Extract the (x, y) coordinate from the center of the cell holding the provided text.  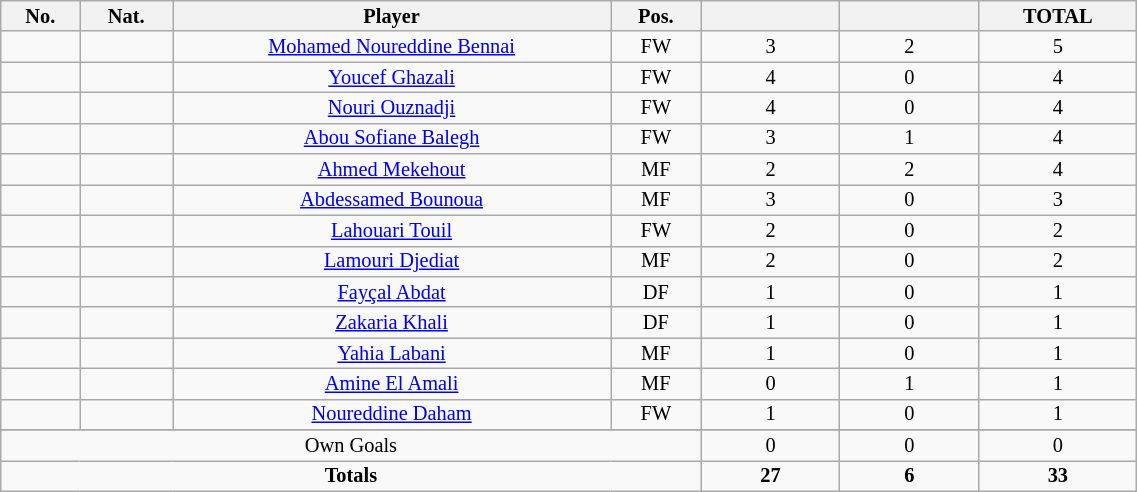
27 (770, 476)
Noureddine Daham (392, 414)
Nouri Ouznadji (392, 108)
Abou Sofiane Balegh (392, 138)
Player (392, 16)
Fayçal Abdat (392, 292)
Mohamed Noureddine Bennai (392, 46)
6 (910, 476)
Pos. (656, 16)
Abdessamed Bounoua (392, 200)
Totals (351, 476)
Nat. (126, 16)
Youcef Ghazali (392, 78)
TOTAL (1058, 16)
Yahia Labani (392, 354)
33 (1058, 476)
Amine El Amali (392, 384)
Own Goals (351, 446)
Ahmed Mekehout (392, 170)
Lamouri Djediat (392, 262)
Lahouari Touil (392, 230)
5 (1058, 46)
No. (40, 16)
Zakaria Khali (392, 322)
